Return the (x, y) coordinate for the center point of the cell that contains the specified text.  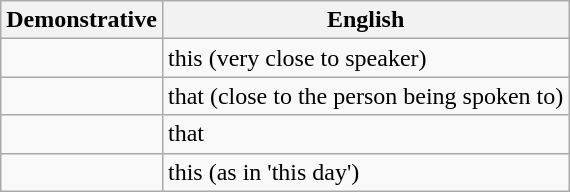
this (very close to speaker) (365, 58)
that (close to the person being spoken to) (365, 96)
Demonstrative (82, 20)
this (as in 'this day') (365, 172)
that (365, 134)
English (365, 20)
